Search for the cell housing the specified text and yield its [x, y] center coordinate. 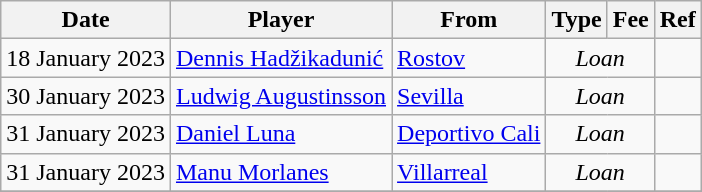
From [469, 20]
Type [576, 20]
Sevilla [469, 96]
18 January 2023 [86, 58]
Ref [678, 20]
Deportivo Cali [469, 134]
Dennis Hadžikadunić [280, 58]
Daniel Luna [280, 134]
Villarreal [469, 172]
Ludwig Augustinsson [280, 96]
Player [280, 20]
Date [86, 20]
Rostov [469, 58]
30 January 2023 [86, 96]
Manu Morlanes [280, 172]
Fee [630, 20]
